Find where the given text appears and provide that cell's center as [x, y] coordinate. 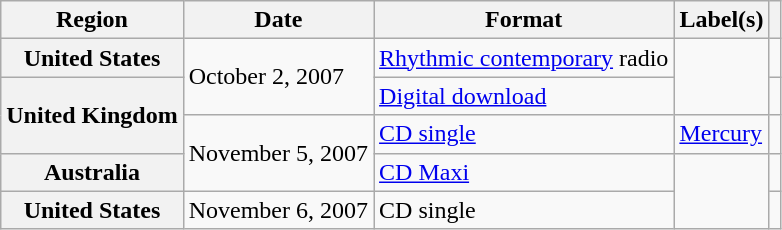
November 5, 2007 [278, 153]
Format [524, 20]
Region [92, 20]
United Kingdom [92, 115]
Digital download [524, 96]
CD Maxi [524, 172]
Australia [92, 172]
November 6, 2007 [278, 210]
Mercury [722, 134]
October 2, 2007 [278, 77]
Date [278, 20]
Label(s) [722, 20]
Rhythmic contemporary radio [524, 58]
